Extract the (X, Y) coordinate from the center of the cell holding the provided text.  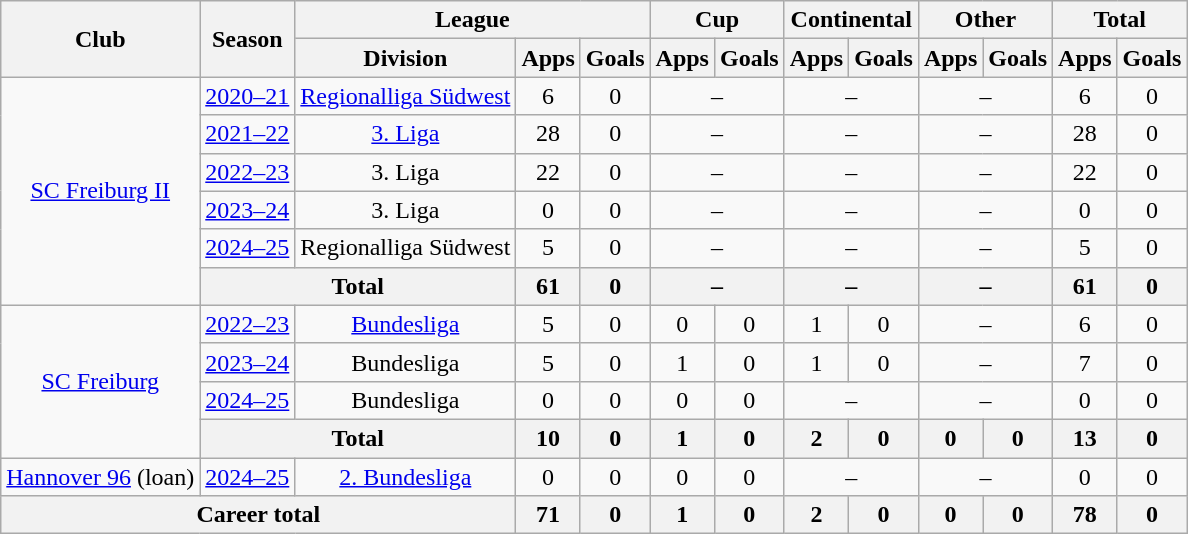
Continental (851, 20)
2021–22 (248, 134)
League (472, 20)
Hannover 96 (loan) (100, 477)
SC Freiburg II (100, 191)
Other (985, 20)
Cup (717, 20)
78 (1085, 515)
SC Freiburg (100, 381)
13 (1085, 438)
2020–21 (248, 96)
Career total (258, 515)
71 (548, 515)
2. Bundesliga (406, 477)
10 (548, 438)
Division (406, 58)
Club (100, 39)
Season (248, 39)
7 (1085, 362)
